For the text-containing cell, return its midpoint in [X, Y] coordinate format. 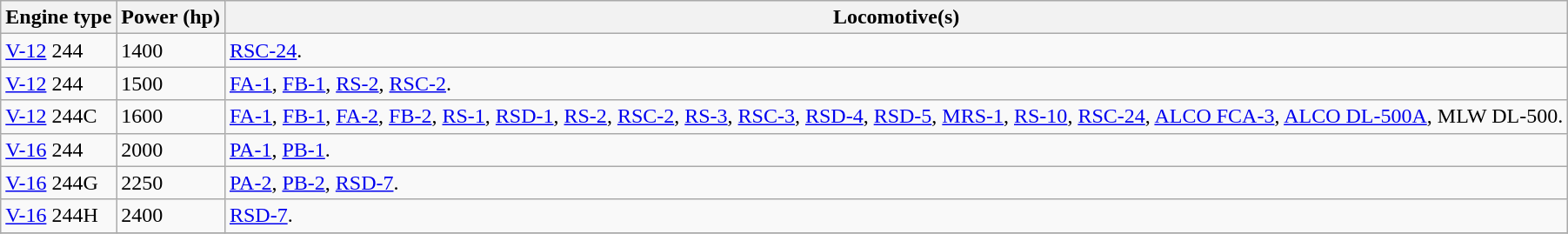
1400 [170, 50]
2000 [170, 150]
RSD-7. [896, 216]
Engine type [59, 17]
1500 [170, 84]
PA-1, PB-1. [896, 150]
V-12 244C [59, 117]
RSC-24. [896, 50]
Power (hp) [170, 17]
FA-1, FB-1, RS-2, RSC-2. [896, 84]
Locomotive(s) [896, 17]
1600 [170, 117]
PA-2, PB-2, RSD-7. [896, 183]
2250 [170, 183]
V-16 244H [59, 216]
V-16 244G [59, 183]
V-16 244 [59, 150]
FA-1, FB-1, FA-2, FB-2, RS-1, RSD-1, RS-2, RSC-2, RS-3, RSC-3, RSD-4, RSD-5, MRS-1, RS-10, RSC-24, ALCO FCA-3, ALCO DL-500A, MLW DL-500. [896, 117]
2400 [170, 216]
